Pinpoint the cell where the given text exists, returning its (x, y) midpoint coordinate. 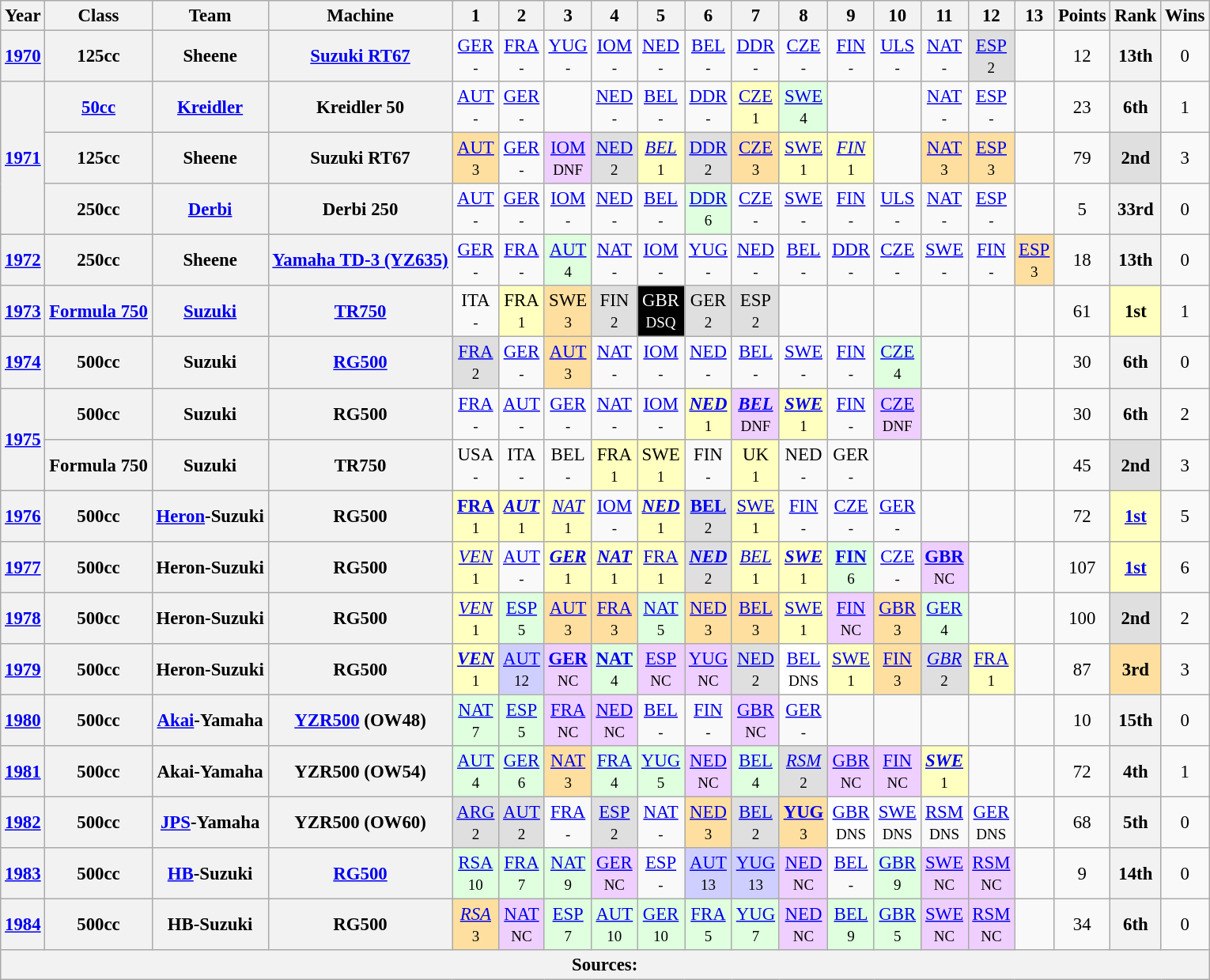
Derbi (210, 209)
GBR3 (897, 619)
YUG13 (755, 873)
YZR500 (OW60) (361, 823)
CZEDNF (897, 414)
AUT2 (522, 823)
1979 (23, 669)
RSA3 (476, 925)
Sources: (605, 965)
CZE4 (897, 362)
FIN3 (897, 669)
Machine (361, 16)
33rd (1136, 209)
IOMDNF (568, 158)
61 (1082, 312)
YUG7 (755, 925)
GER1 (568, 566)
CZE3 (755, 158)
RSA10 (476, 873)
AUT13 (709, 873)
107 (1082, 566)
USA- (476, 465)
FIN2 (614, 312)
14th (1136, 873)
RSMDNS (944, 823)
FRA3 (614, 619)
NAT7 (476, 720)
11 (944, 16)
AUT12 (522, 669)
UK1 (755, 465)
Year (23, 16)
ESP7 (568, 925)
1977 (23, 566)
1974 (23, 362)
FRANC (568, 720)
FIN1 (851, 158)
18 (1082, 261)
CZE1 (755, 108)
YZR500 (OW54) (361, 772)
1976 (23, 516)
1975 (23, 440)
GER4 (944, 619)
DDR6 (709, 209)
5th (1136, 823)
AUT1 (522, 516)
GER6 (522, 772)
BEL4 (755, 772)
34 (1082, 925)
GER2 (709, 312)
15th (1136, 720)
SWE3 (568, 312)
FRA2 (476, 362)
YUGNC (709, 669)
FRA5 (709, 925)
SWE4 (804, 108)
BEL3 (755, 619)
1984 (23, 925)
8 (804, 16)
GBRDNS (851, 823)
FRA7 (522, 873)
FIN6 (851, 566)
79 (1082, 158)
Kreidler (210, 108)
4 (614, 16)
AUT10 (614, 925)
FRA4 (614, 772)
23 (1082, 108)
ARG2 (476, 823)
1971 (23, 158)
100 (1082, 619)
ESPNC (661, 669)
Rank (1136, 16)
Team (210, 16)
NAT4 (614, 669)
87 (1082, 669)
RSM2 (804, 772)
NATNC (522, 925)
NAT5 (661, 619)
GBRDSQ (661, 312)
GBR9 (897, 873)
68 (1082, 823)
Derbi 250 (361, 209)
Wins (1185, 16)
GBR2 (944, 669)
1982 (23, 823)
1978 (23, 619)
GERDNS (992, 823)
1973 (23, 312)
4th (1136, 772)
1983 (23, 873)
Points (1082, 16)
3rd (1136, 669)
BELDNS (804, 669)
JPS-Yamaha (210, 823)
Class (98, 16)
GER10 (661, 925)
BEL9 (851, 925)
DDR2 (709, 158)
YUG3 (804, 823)
1980 (23, 720)
1972 (23, 261)
13 (1034, 16)
NAT9 (568, 873)
GBR5 (897, 925)
SWEDNS (897, 823)
7 (755, 16)
YZR500 (OW48) (361, 720)
1970 (23, 57)
50cc (98, 108)
Yamaha TD-3 (YZ635) (361, 261)
YUG5 (661, 772)
1981 (23, 772)
Kreidler 50 (361, 108)
45 (1082, 465)
BELDNF (755, 414)
